Capture the cell that displays the provided text and extract its (x, y) central coordinate. 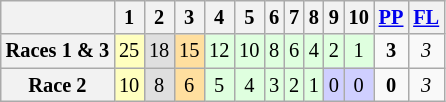
25 (129, 51)
15 (189, 51)
PP (392, 17)
Race 2 (58, 85)
12 (219, 51)
9 (334, 17)
18 (159, 51)
FL (426, 17)
7 (294, 17)
Races 1 & 3 (58, 51)
